Provide the (x, y) coordinate of the cell's center where the given text is located.  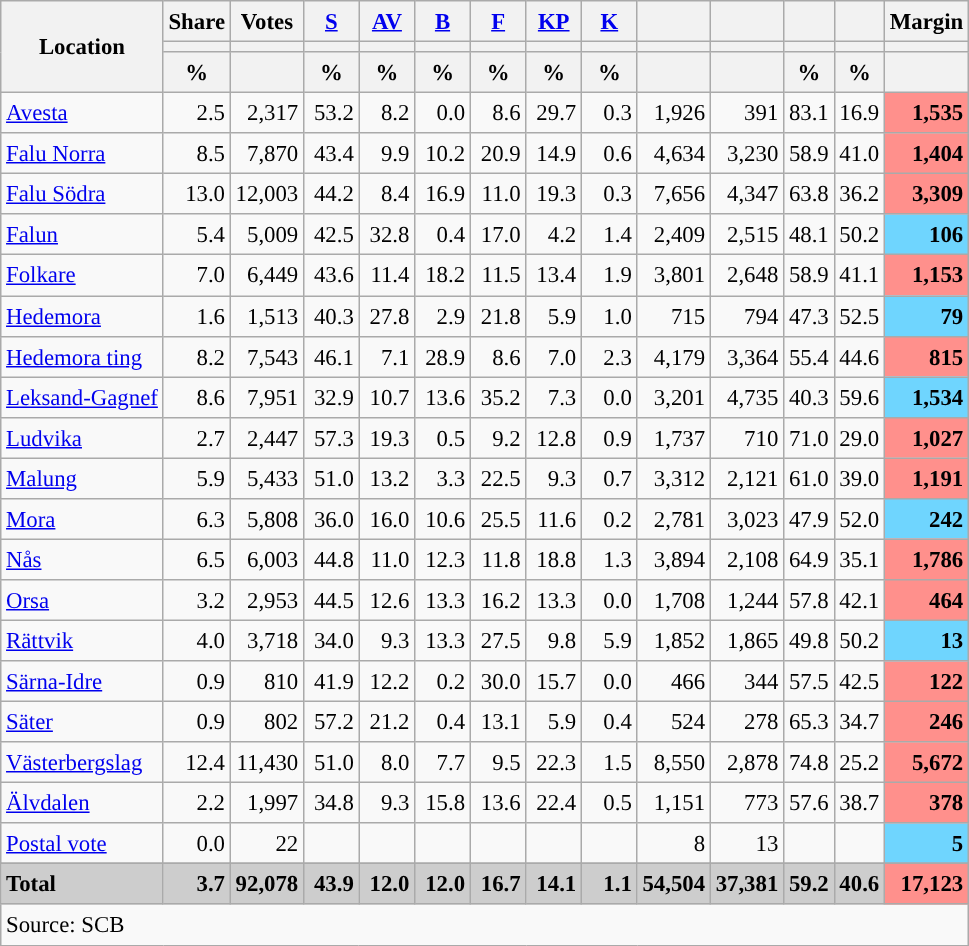
1.1 (610, 884)
1,151 (674, 804)
5,808 (266, 520)
65.3 (809, 722)
Avesta (82, 114)
1,244 (746, 600)
92,078 (266, 884)
2.5 (196, 114)
Falun (82, 234)
57.8 (809, 600)
10.7 (387, 398)
35.1 (859, 560)
1.9 (610, 276)
815 (927, 356)
5,009 (266, 234)
4,347 (746, 194)
4,634 (674, 154)
22.3 (554, 762)
2.3 (610, 356)
710 (746, 438)
5.4 (196, 234)
2,409 (674, 234)
63.8 (809, 194)
44.5 (332, 600)
Orsa (82, 600)
7.3 (554, 398)
278 (746, 722)
64.9 (809, 560)
391 (746, 114)
Nås (82, 560)
242 (927, 520)
4,735 (746, 398)
466 (674, 682)
11.6 (554, 520)
464 (927, 600)
25.5 (498, 520)
Mora (82, 520)
1,737 (674, 438)
12.4 (196, 762)
2,648 (746, 276)
59.2 (809, 884)
7,656 (674, 194)
Leksand-Gagnef (82, 398)
57.6 (809, 804)
715 (674, 316)
13.0 (196, 194)
27.5 (498, 640)
29.7 (554, 114)
83.1 (809, 114)
27.8 (387, 316)
Margin (927, 22)
1,997 (266, 804)
9.2 (498, 438)
524 (674, 722)
38.7 (859, 804)
B (443, 22)
7.1 (387, 356)
41.9 (332, 682)
55.4 (809, 356)
13.2 (387, 478)
3,312 (674, 478)
1,786 (927, 560)
2.7 (196, 438)
2,781 (674, 520)
1,852 (674, 640)
34.7 (859, 722)
59.6 (859, 398)
18.8 (554, 560)
41.0 (859, 154)
57.3 (332, 438)
12.6 (387, 600)
3,230 (746, 154)
48.1 (809, 234)
F (498, 22)
28.9 (443, 356)
3,801 (674, 276)
14.1 (554, 884)
35.2 (498, 398)
1.6 (196, 316)
5,433 (266, 478)
Source: SCB (485, 926)
53.2 (332, 114)
Älvdalen (82, 804)
32.9 (332, 398)
Rättvik (82, 640)
Postal vote (82, 844)
5,672 (927, 762)
16.2 (498, 600)
17.0 (498, 234)
74.8 (809, 762)
1,535 (927, 114)
44.2 (332, 194)
2.2 (196, 804)
12.2 (387, 682)
0.6 (610, 154)
37,381 (746, 884)
5 (927, 844)
1.0 (610, 316)
54,504 (674, 884)
49.8 (809, 640)
39.0 (859, 478)
47.9 (809, 520)
2,953 (266, 600)
Folkare (82, 276)
22.4 (554, 804)
34.8 (332, 804)
4,179 (674, 356)
57.2 (332, 722)
2,515 (746, 234)
12.8 (554, 438)
6.5 (196, 560)
Ludvika (82, 438)
3,718 (266, 640)
29.0 (859, 438)
3,201 (674, 398)
3.2 (196, 600)
20.9 (498, 154)
52.0 (859, 520)
KP (554, 22)
1.3 (610, 560)
43.6 (332, 276)
2,878 (746, 762)
246 (927, 722)
11.4 (387, 276)
1.4 (610, 234)
46.1 (332, 356)
52.5 (859, 316)
44.8 (332, 560)
14.9 (554, 154)
802 (266, 722)
6.3 (196, 520)
AV (387, 22)
30.0 (498, 682)
Särna-Idre (82, 682)
Votes (266, 22)
7,543 (266, 356)
41.1 (859, 276)
7.7 (443, 762)
Hedemora (82, 316)
3.7 (196, 884)
17,123 (927, 884)
11,430 (266, 762)
6,003 (266, 560)
21.2 (387, 722)
13.4 (554, 276)
8.4 (387, 194)
106 (927, 234)
12.3 (443, 560)
4.0 (196, 640)
Total (82, 884)
36.0 (332, 520)
43.4 (332, 154)
4.2 (554, 234)
1,513 (266, 316)
9.8 (554, 640)
10.2 (443, 154)
42.1 (859, 600)
1,534 (927, 398)
71.0 (809, 438)
S (332, 22)
1,404 (927, 154)
1,153 (927, 276)
344 (746, 682)
15.7 (554, 682)
Säter (82, 722)
10.6 (443, 520)
2,108 (746, 560)
8.5 (196, 154)
3,364 (746, 356)
22 (266, 844)
13.1 (498, 722)
378 (927, 804)
11.5 (498, 276)
8 (674, 844)
22.5 (498, 478)
773 (746, 804)
16.7 (498, 884)
1,191 (927, 478)
36.2 (859, 194)
18.2 (443, 276)
1,708 (674, 600)
15.8 (443, 804)
3,023 (746, 520)
21.8 (498, 316)
Share (196, 22)
794 (746, 316)
44.6 (859, 356)
Västerbergslag (82, 762)
2.9 (443, 316)
16.0 (387, 520)
11.8 (498, 560)
12,003 (266, 194)
1.5 (610, 762)
3.3 (443, 478)
7,870 (266, 154)
810 (266, 682)
9.5 (498, 762)
7,951 (266, 398)
Hedemora ting (82, 356)
47.3 (809, 316)
40.6 (859, 884)
8,550 (674, 762)
122 (927, 682)
1,027 (927, 438)
8.0 (387, 762)
3,309 (927, 194)
0.7 (610, 478)
Falu Södra (82, 194)
32.8 (387, 234)
43.9 (332, 884)
1,865 (746, 640)
61.0 (809, 478)
2,121 (746, 478)
Location (82, 47)
2,447 (266, 438)
K (610, 22)
1,926 (674, 114)
3,894 (674, 560)
57.5 (809, 682)
2,317 (266, 114)
79 (927, 316)
9.9 (387, 154)
25.2 (859, 762)
Falu Norra (82, 154)
6,449 (266, 276)
Malung (82, 478)
34.0 (332, 640)
